Provide the [x, y] coordinate of the cell's center where the given text is located.  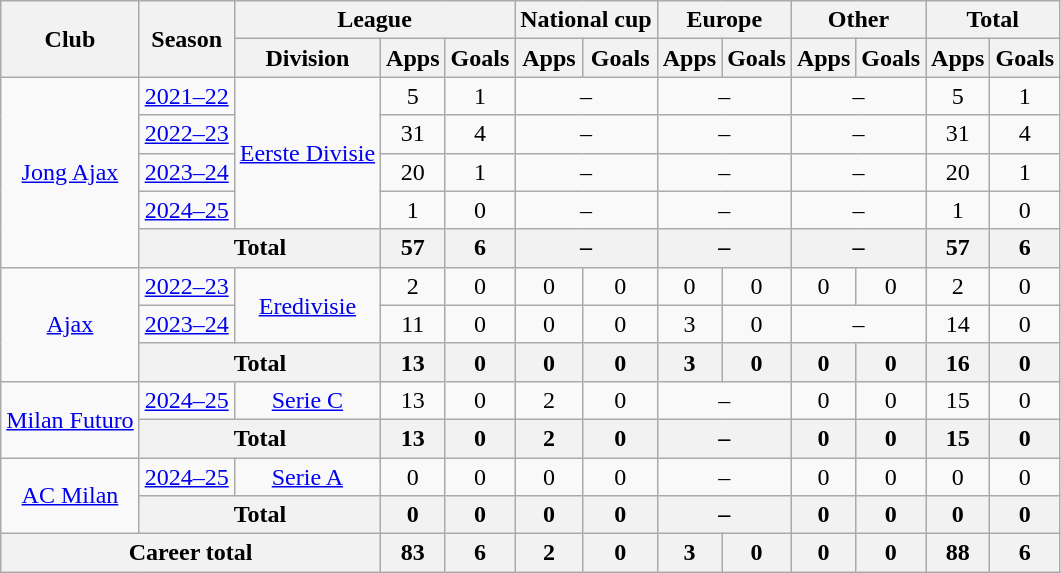
Milan Futuro [70, 419]
Europe [724, 20]
Ajax [70, 324]
Eerste Divisie [307, 153]
16 [958, 362]
2021–22 [186, 96]
Eredivisie [307, 305]
Jong Ajax [70, 172]
14 [958, 324]
88 [958, 553]
National cup [586, 20]
Serie C [307, 400]
Club [70, 39]
Division [307, 58]
11 [413, 324]
League [374, 20]
83 [413, 553]
Other [858, 20]
Serie A [307, 477]
Career total [191, 553]
Season [186, 39]
AC Milan [70, 496]
